For the text-containing cell, return its midpoint in [X, Y] coordinate format. 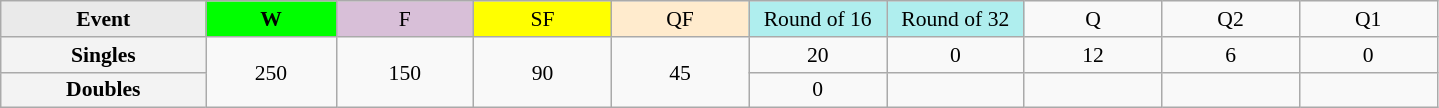
20 [818, 55]
W [271, 19]
250 [271, 72]
90 [543, 72]
Event [104, 19]
Round of 32 [955, 19]
Q1 [1368, 19]
Round of 16 [818, 19]
QF [680, 19]
Q [1093, 19]
45 [680, 72]
Doubles [104, 90]
F [405, 19]
Q2 [1231, 19]
SF [543, 19]
Singles [104, 55]
12 [1093, 55]
6 [1231, 55]
150 [405, 72]
